Scan for the cell matching the given text and deliver its [x, y] coordinate at center. 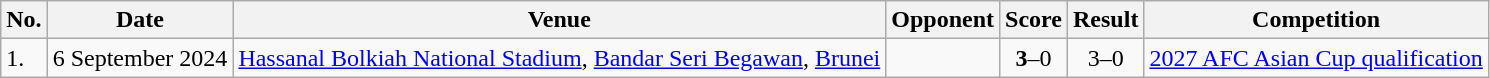
Hassanal Bolkiah National Stadium, Bandar Seri Begawan, Brunei [560, 58]
Competition [1316, 20]
No. [24, 20]
Opponent [943, 20]
Score [1034, 20]
Venue [560, 20]
1. [24, 58]
6 September 2024 [140, 58]
Date [140, 20]
2027 AFC Asian Cup qualification [1316, 58]
Result [1106, 20]
